Detect which cell encompasses the target text, then output its (x, y) center coordinate. 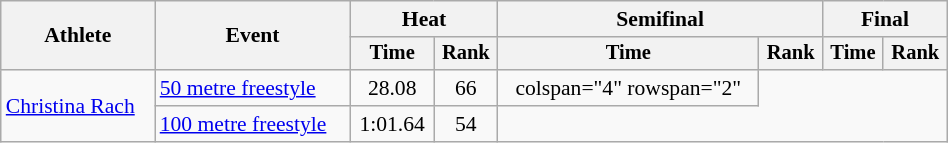
50 metre freestyle (253, 88)
54 (466, 124)
Event (253, 36)
Christina Rach (78, 106)
100 metre freestyle (253, 124)
66 (466, 88)
Heat (424, 19)
Athlete (78, 36)
Final (886, 19)
28.08 (392, 88)
1:01.64 (392, 124)
colspan="4" rowspan="2" (628, 88)
Semifinal (660, 19)
